Return the (x, y) coordinate for the center point of the cell that contains the specified text.  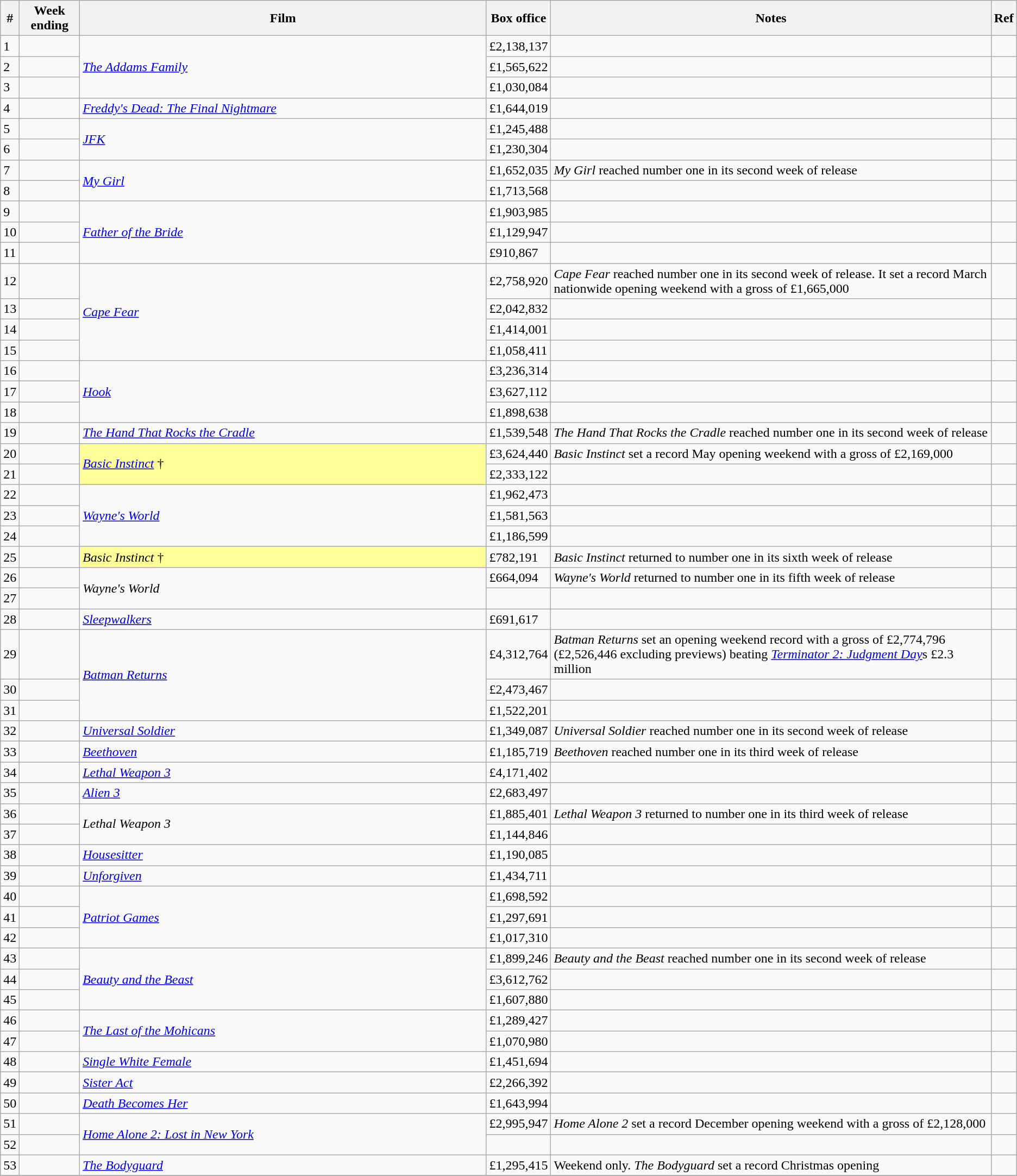
48 (10, 1062)
5 (10, 129)
41 (10, 917)
25 (10, 557)
9 (10, 211)
£2,683,497 (518, 793)
Housesitter (283, 855)
Wayne's World returned to number one in its fifth week of release (771, 577)
Batman Returns (283, 675)
JFK (283, 139)
19 (10, 433)
Sister Act (283, 1083)
27 (10, 598)
20 (10, 454)
£2,758,920 (518, 280)
1 (10, 46)
Beethoven reached number one in its third week of release (771, 752)
23 (10, 515)
My Girl reached number one in its second week of release (771, 170)
34 (10, 772)
11 (10, 253)
22 (10, 495)
30 (10, 690)
Cape Fear reached number one in its second week of release. It set a record March nationwide opening weekend with a gross of £1,665,000 (771, 280)
Cape Fear (283, 312)
The Hand That Rocks the Cradle (283, 433)
£1,885,401 (518, 814)
2 (10, 67)
Father of the Bride (283, 232)
Notes (771, 18)
£2,138,137 (518, 46)
£1,644,019 (518, 108)
49 (10, 1083)
24 (10, 536)
£1,434,711 (518, 876)
£1,643,994 (518, 1103)
16 (10, 371)
£2,266,392 (518, 1083)
£2,333,122 (518, 474)
# (10, 18)
£1,185,719 (518, 752)
£1,295,415 (518, 1165)
£1,144,846 (518, 834)
Home Alone 2: Lost in New York (283, 1134)
3 (10, 87)
£1,539,548 (518, 433)
Freddy's Dead: The Final Nightmare (283, 108)
46 (10, 1021)
£1,522,201 (518, 710)
£910,867 (518, 253)
Sleepwalkers (283, 619)
13 (10, 309)
£1,903,985 (518, 211)
47 (10, 1041)
£1,129,947 (518, 232)
The Addams Family (283, 67)
28 (10, 619)
29 (10, 655)
My Girl (283, 180)
4 (10, 108)
£2,473,467 (518, 690)
Beethoven (283, 752)
Universal Soldier reached number one in its second week of release (771, 731)
Unforgiven (283, 876)
45 (10, 1000)
38 (10, 855)
36 (10, 814)
£1,030,084 (518, 87)
Alien 3 (283, 793)
£1,245,488 (518, 129)
£1,652,035 (518, 170)
£1,581,563 (518, 515)
Film (283, 18)
42 (10, 938)
£1,607,880 (518, 1000)
£1,565,622 (518, 67)
£3,236,314 (518, 371)
£1,017,310 (518, 938)
Ref (1004, 18)
Basic Instinct returned to number one in its sixth week of release (771, 557)
21 (10, 474)
£691,617 (518, 619)
£1,962,473 (518, 495)
53 (10, 1165)
£3,612,762 (518, 979)
£4,171,402 (518, 772)
£1,289,427 (518, 1021)
7 (10, 170)
31 (10, 710)
43 (10, 958)
8 (10, 191)
Week ending (50, 18)
£1,230,304 (518, 149)
26 (10, 577)
Home Alone 2 set a record December opening weekend with a gross of £2,128,000 (771, 1124)
Basic Instinct set a record May opening weekend with a gross of £2,169,000 (771, 454)
£782,191 (518, 557)
£2,995,947 (518, 1124)
Patriot Games (283, 917)
The Hand That Rocks the Cradle reached number one in its second week of release (771, 433)
50 (10, 1103)
£1,190,085 (518, 855)
33 (10, 752)
£3,624,440 (518, 454)
£1,698,592 (518, 896)
40 (10, 896)
Lethal Weapon 3 returned to number one in its third week of release (771, 814)
Hook (283, 392)
52 (10, 1144)
12 (10, 280)
6 (10, 149)
£1,058,411 (518, 350)
Single White Female (283, 1062)
37 (10, 834)
32 (10, 731)
£1,451,694 (518, 1062)
The Bodyguard (283, 1165)
£1,899,246 (518, 958)
£664,094 (518, 577)
£4,312,764 (518, 655)
Beauty and the Beast (283, 979)
£1,070,980 (518, 1041)
17 (10, 392)
39 (10, 876)
£3,627,112 (518, 392)
The Last of the Mohicans (283, 1031)
£2,042,832 (518, 309)
£1,186,599 (518, 536)
Box office (518, 18)
14 (10, 330)
44 (10, 979)
18 (10, 412)
£1,713,568 (518, 191)
10 (10, 232)
Death Becomes Her (283, 1103)
35 (10, 793)
Universal Soldier (283, 731)
£1,297,691 (518, 917)
£1,414,001 (518, 330)
£1,349,087 (518, 731)
51 (10, 1124)
15 (10, 350)
£1,898,638 (518, 412)
Beauty and the Beast reached number one in its second week of release (771, 958)
Weekend only. The Bodyguard set a record Christmas opening (771, 1165)
